Identify which cell holds the provided text, then report its [x, y] central coordinate. 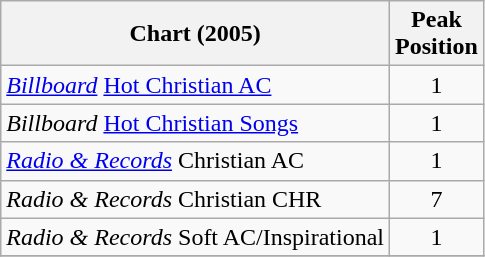
7 [437, 199]
Chart (2005) [196, 34]
Peak Position [437, 34]
Radio & Records Christian CHR [196, 199]
Billboard Hot Christian Songs [196, 123]
Billboard Hot Christian AC [196, 85]
Radio & Records Soft AC/Inspirational [196, 237]
Radio & Records Christian AC [196, 161]
